Extract the (x, y) coordinate from the center of the cell holding the provided text.  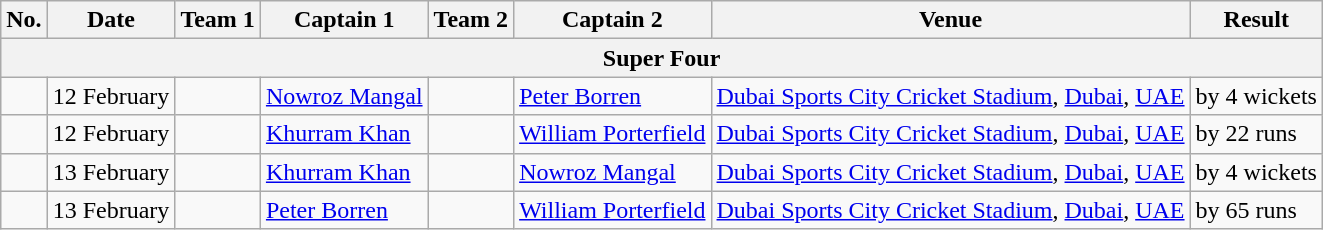
Venue (950, 20)
Team 2 (471, 20)
Result (1256, 20)
by 65 runs (1256, 210)
Captain 1 (344, 20)
No. (24, 20)
Captain 2 (612, 20)
Date (111, 20)
Team 1 (218, 20)
by 22 runs (1256, 134)
Super Four (662, 58)
